From the cell containing the given text, extract its center point as [X, Y] coordinate. 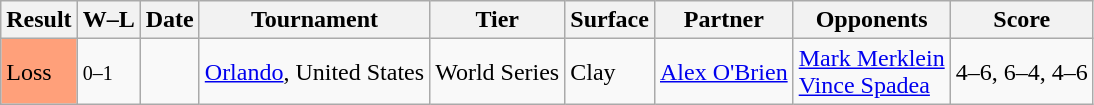
4–6, 6–4, 4–6 [1022, 72]
Alex O'Brien [724, 72]
Tournament [314, 20]
W–L [108, 20]
Score [1022, 20]
Surface [610, 20]
World Series [498, 72]
Mark Merklein Vince Spadea [872, 72]
Clay [610, 72]
Orlando, United States [314, 72]
Partner [724, 20]
Opponents [872, 20]
Date [170, 20]
Result [39, 20]
Tier [498, 20]
0–1 [108, 72]
Loss [39, 72]
